Identify which cell holds the provided text, then report its [x, y] central coordinate. 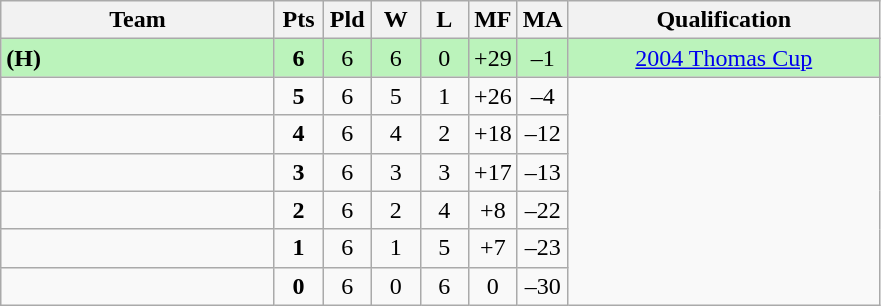
W [396, 20]
+7 [494, 248]
MF [494, 20]
–23 [542, 248]
Team [138, 20]
–1 [542, 58]
–4 [542, 96]
+17 [494, 172]
+18 [494, 134]
–30 [542, 286]
Pld [348, 20]
–22 [542, 210]
–13 [542, 172]
Qualification [724, 20]
MA [542, 20]
+26 [494, 96]
L [444, 20]
+29 [494, 58]
2004 Thomas Cup [724, 58]
(H) [138, 58]
+8 [494, 210]
–12 [542, 134]
Pts [298, 20]
